Extract the [x, y] coordinate from the center of the cell holding the provided text.  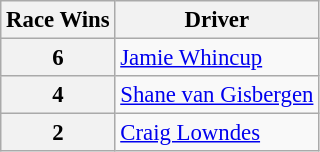
2 [58, 133]
Race Wins [58, 20]
Craig Lowndes [217, 133]
Shane van Gisbergen [217, 95]
6 [58, 58]
Driver [217, 20]
Jamie Whincup [217, 58]
4 [58, 95]
